Find where the given text appears and provide that cell's center as [x, y] coordinate. 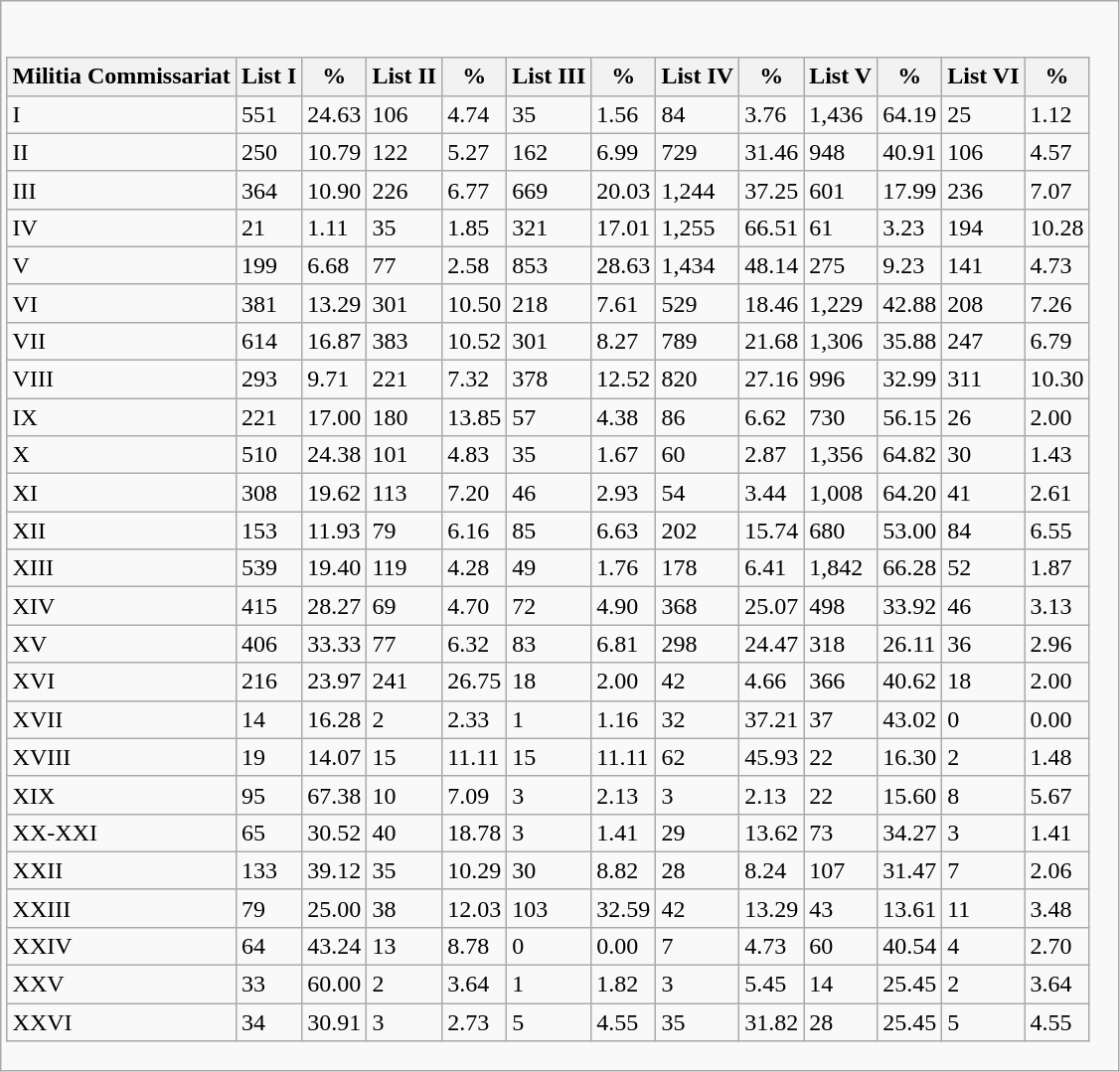
8.24 [771, 870]
15.60 [910, 795]
31.47 [910, 870]
XIII [121, 568]
1.87 [1057, 568]
53.00 [910, 531]
61 [841, 228]
25.00 [334, 908]
XXVI [121, 1022]
30.52 [334, 833]
311 [984, 380]
13.61 [910, 908]
66.28 [910, 568]
14.07 [334, 757]
66.51 [771, 228]
1,229 [841, 303]
4.57 [1057, 152]
17.00 [334, 417]
XXIII [121, 908]
40.54 [910, 946]
21 [268, 228]
29 [698, 833]
208 [984, 303]
60.00 [334, 985]
54 [698, 493]
23.97 [334, 682]
6.77 [475, 190]
I [121, 114]
308 [268, 493]
1.85 [475, 228]
4.83 [475, 455]
498 [841, 606]
12.03 [475, 908]
218 [549, 303]
XVI [121, 682]
194 [984, 228]
1.82 [624, 985]
2.87 [771, 455]
247 [984, 341]
17.99 [910, 190]
64.19 [910, 114]
XXIV [121, 946]
1,356 [841, 455]
List VI [984, 77]
19 [268, 757]
614 [268, 341]
VIII [121, 380]
529 [698, 303]
72 [549, 606]
11.93 [334, 531]
49 [549, 568]
996 [841, 380]
107 [841, 870]
4.28 [475, 568]
318 [841, 644]
VII [121, 341]
1.11 [334, 228]
6.55 [1057, 531]
33.92 [910, 606]
37.25 [771, 190]
40.62 [910, 682]
24.63 [334, 114]
368 [698, 606]
2.61 [1057, 493]
119 [404, 568]
4.38 [624, 417]
33 [268, 985]
1,244 [698, 190]
18.46 [771, 303]
4.66 [771, 682]
45.93 [771, 757]
6.62 [771, 417]
730 [841, 417]
XI [121, 493]
601 [841, 190]
199 [268, 265]
5.27 [475, 152]
141 [984, 265]
12.52 [624, 380]
V [121, 265]
List IV [698, 77]
31.82 [771, 1022]
122 [404, 152]
1,306 [841, 341]
43.24 [334, 946]
6.32 [475, 644]
2.73 [475, 1022]
366 [841, 682]
510 [268, 455]
8.82 [624, 870]
32 [698, 719]
17.01 [624, 228]
381 [268, 303]
378 [549, 380]
7.20 [475, 493]
42.88 [910, 303]
26.75 [475, 682]
19.62 [334, 493]
7.26 [1057, 303]
1,434 [698, 265]
1.56 [624, 114]
XXV [121, 985]
XIV [121, 606]
48.14 [771, 265]
25 [984, 114]
III [121, 190]
XII [121, 531]
6.99 [624, 152]
8.78 [475, 946]
321 [549, 228]
67.38 [334, 795]
9.23 [910, 265]
26 [984, 417]
113 [404, 493]
7.32 [475, 380]
10.28 [1057, 228]
133 [268, 870]
6.63 [624, 531]
39.12 [334, 870]
103 [549, 908]
30.91 [334, 1022]
25.07 [771, 606]
2.93 [624, 493]
853 [549, 265]
34.27 [910, 833]
1,842 [841, 568]
2.70 [1057, 946]
15.74 [771, 531]
VI [121, 303]
13 [404, 946]
57 [549, 417]
10.50 [475, 303]
1,436 [841, 114]
9.71 [334, 380]
List II [404, 77]
7.09 [475, 795]
37.21 [771, 719]
539 [268, 568]
162 [549, 152]
6.79 [1057, 341]
8.27 [624, 341]
73 [841, 833]
18.78 [475, 833]
65 [268, 833]
10.29 [475, 870]
62 [698, 757]
11 [984, 908]
64 [268, 946]
21.68 [771, 341]
27.16 [771, 380]
10 [404, 795]
293 [268, 380]
178 [698, 568]
4.74 [475, 114]
XVII [121, 719]
List III [549, 77]
680 [841, 531]
List V [841, 77]
41 [984, 493]
1,008 [841, 493]
5.67 [1057, 795]
3.13 [1057, 606]
10.30 [1057, 380]
28.27 [334, 606]
1.43 [1057, 455]
7.07 [1057, 190]
236 [984, 190]
16.28 [334, 719]
83 [549, 644]
241 [404, 682]
250 [268, 152]
XIX [121, 795]
2.58 [475, 265]
101 [404, 455]
2.33 [475, 719]
95 [268, 795]
43 [841, 908]
6.81 [624, 644]
36 [984, 644]
XV [121, 644]
64.82 [910, 455]
948 [841, 152]
7.61 [624, 303]
IV [121, 228]
6.16 [475, 531]
28.63 [624, 265]
669 [549, 190]
789 [698, 341]
24.47 [771, 644]
298 [698, 644]
20.03 [624, 190]
10.79 [334, 152]
1.76 [624, 568]
3.44 [771, 493]
86 [698, 417]
216 [268, 682]
35.88 [910, 341]
List I [268, 77]
69 [404, 606]
16.87 [334, 341]
13.85 [475, 417]
56.15 [910, 417]
34 [268, 1022]
275 [841, 265]
180 [404, 417]
1.48 [1057, 757]
52 [984, 568]
1.67 [624, 455]
II [121, 152]
10.90 [334, 190]
40 [404, 833]
8 [984, 795]
19.40 [334, 568]
40.91 [910, 152]
2.06 [1057, 870]
43.02 [910, 719]
6.68 [334, 265]
3.48 [1057, 908]
1.16 [624, 719]
XVIII [121, 757]
XXII [121, 870]
64.20 [910, 493]
202 [698, 531]
5.45 [771, 985]
16.30 [910, 757]
2.96 [1057, 644]
XX-XXI [121, 833]
406 [268, 644]
32.59 [624, 908]
32.99 [910, 380]
13.62 [771, 833]
10.52 [475, 341]
364 [268, 190]
Militia Commissariat [121, 77]
551 [268, 114]
33.33 [334, 644]
38 [404, 908]
3.23 [910, 228]
31.46 [771, 152]
26.11 [910, 644]
226 [404, 190]
4.70 [475, 606]
37 [841, 719]
6.41 [771, 568]
85 [549, 531]
4.90 [624, 606]
3.76 [771, 114]
4 [984, 946]
X [121, 455]
24.38 [334, 455]
IX [121, 417]
820 [698, 380]
1,255 [698, 228]
153 [268, 531]
415 [268, 606]
1.12 [1057, 114]
729 [698, 152]
383 [404, 341]
